Capture the cell that displays the provided text and extract its [X, Y] central coordinate. 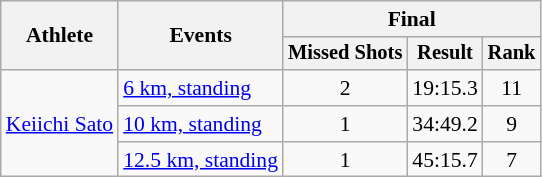
1 [345, 124]
34:49.2 [444, 124]
Final [412, 19]
Missed Shots [345, 54]
19:15.3 [444, 88]
10 km, standing [200, 124]
6 km, standing [200, 88]
Athlete [60, 36]
9 [512, 124]
11 [512, 88]
Events [200, 36]
2 [345, 88]
Rank [512, 54]
Keiichi Sato [60, 124]
Result [444, 54]
